Determine the (X, Y) coordinate at the center of the cell enclosing the given text.  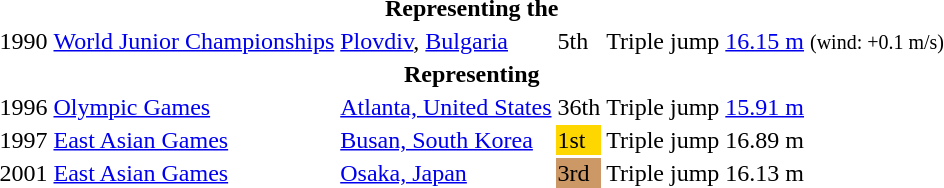
1st (579, 140)
3rd (579, 173)
36th (579, 107)
Osaka, Japan (446, 173)
Olympic Games (194, 107)
World Junior Championships (194, 41)
Busan, South Korea (446, 140)
5th (579, 41)
Plovdiv, Bulgaria (446, 41)
Atlanta, United States (446, 107)
